Pinpoint the cell where the given text exists, returning its (X, Y) midpoint coordinate. 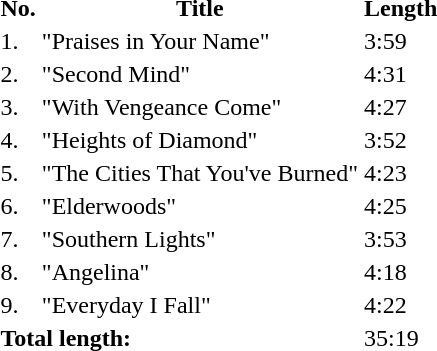
"Everyday I Fall" (200, 305)
"With Vengeance Come" (200, 107)
"Second Mind" (200, 74)
"Elderwoods" (200, 206)
"Angelina" (200, 272)
"The Cities That You've Burned" (200, 173)
"Southern Lights" (200, 239)
"Praises in Your Name" (200, 41)
"Heights of Diamond" (200, 140)
